Locate the cell with the specified text and output its (x, y) center coordinate. 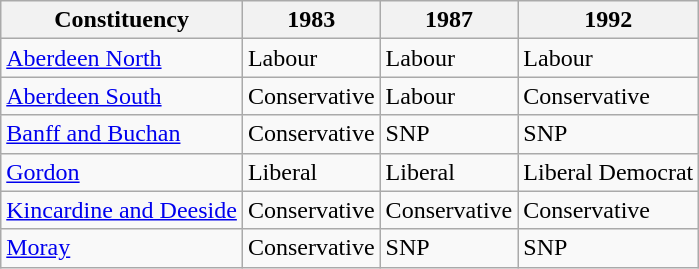
1992 (608, 20)
Constituency (122, 20)
Aberdeen South (122, 96)
Kincardine and Deeside (122, 210)
Gordon (122, 172)
Liberal Democrat (608, 172)
Banff and Buchan (122, 134)
1987 (449, 20)
1983 (311, 20)
Aberdeen North (122, 58)
Moray (122, 248)
